Output the (X, Y) coordinate of the center of the cell containing the given text.  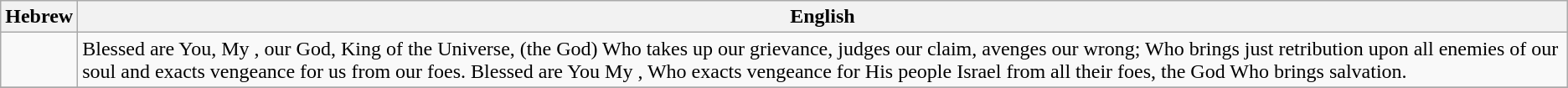
Hebrew (39, 17)
English (823, 17)
